Detect which cell encompasses the target text, then output its (x, y) center coordinate. 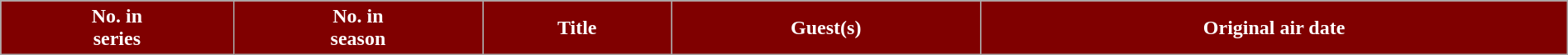
No. inseries (117, 28)
No. inseason (358, 28)
Original air date (1274, 28)
Title (577, 28)
Guest(s) (826, 28)
